Find where the given text appears and provide that cell's center as (x, y) coordinate. 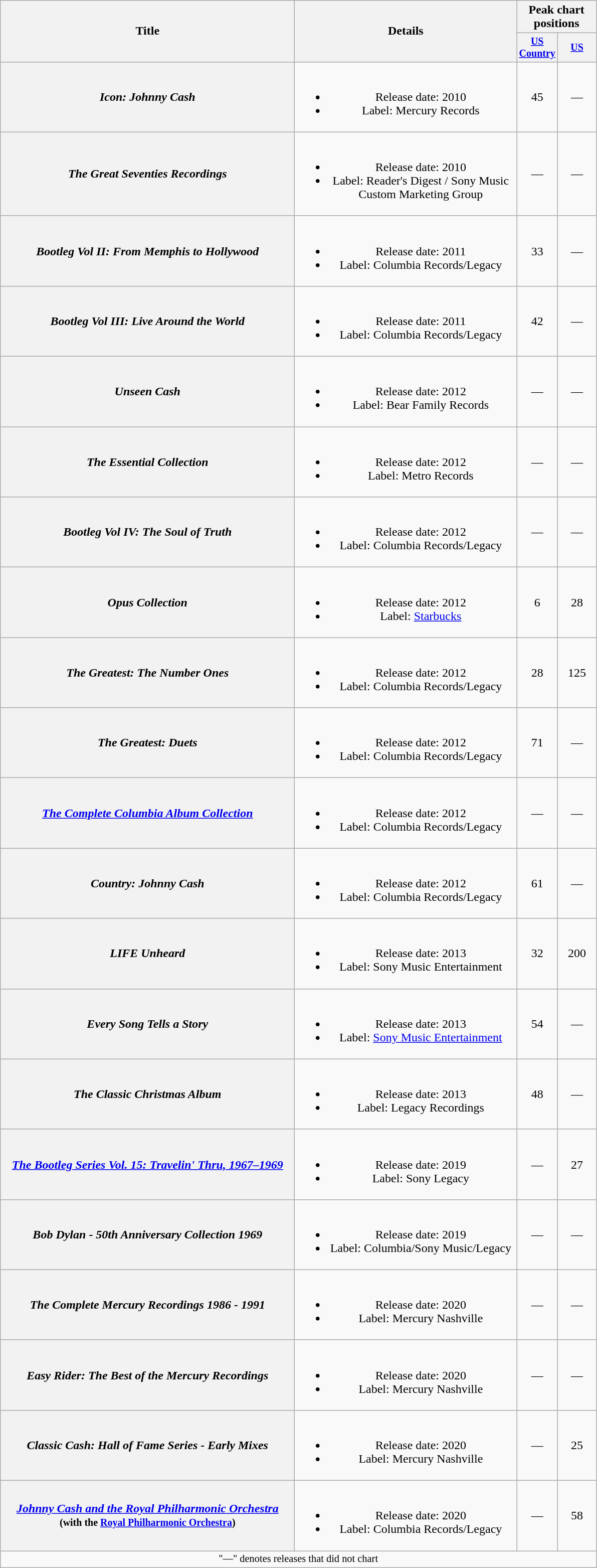
6 (537, 602)
Every Song Tells a Story (147, 1024)
54 (537, 1024)
Release date: 2012Label: Metro Records (406, 462)
45 (537, 97)
Bootleg Vol II: From Memphis to Hollywood (147, 251)
32 (537, 954)
The Essential Collection (147, 462)
58 (577, 1516)
Release date: 2010Label: Mercury Records (406, 97)
US (577, 47)
The Complete Mercury Recordings 1986 - 1991 (147, 1305)
The Great Seventies Recordings (147, 174)
Release date: 2010Label: Reader's Digest / Sony Music Custom Marketing Group (406, 174)
The Bootleg Series Vol. 15: Travelin' Thru, 1967–1969 (147, 1164)
Bootleg Vol IV: The Soul of Truth (147, 532)
Classic Cash: Hall of Fame Series - Early Mixes (147, 1445)
Title (147, 31)
Icon: Johnny Cash (147, 97)
61 (537, 883)
Release date: 2013Label: Legacy Recordings (406, 1094)
33 (537, 251)
Release date: 2012Label: Bear Family Records (406, 392)
The Classic Christmas Album (147, 1094)
Unseen Cash (147, 392)
Peak chartpositions (556, 17)
Country: Johnny Cash (147, 883)
27 (577, 1164)
Release date: 2020Label: Columbia Records/Legacy (406, 1516)
"—" denotes releases that did not chart (299, 1559)
US Country (537, 47)
Release date: 2019Label: Columbia/Sony Music/Legacy (406, 1234)
48 (537, 1094)
The Complete Columbia Album Collection (147, 813)
The Greatest: Duets (147, 743)
25 (577, 1445)
Easy Rider: The Best of the Mercury Recordings (147, 1375)
42 (537, 321)
Details (406, 31)
LIFE Unheard (147, 954)
Bootleg Vol III: Live Around the World (147, 321)
The Greatest: The Number Ones (147, 673)
Opus Collection (147, 602)
200 (577, 954)
Bob Dylan - 50th Anniversary Collection 1969 (147, 1234)
Johnny Cash and the Royal Philharmonic Orchestra(with the Royal Philharmonic Orchestra) (147, 1516)
71 (537, 743)
125 (577, 673)
Release date: 2012Label: Starbucks (406, 602)
Release date: 2019Label: Sony Legacy (406, 1164)
